Capture the cell that displays the provided text and extract its [X, Y] central coordinate. 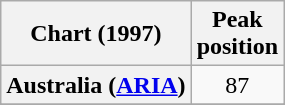
Chart (1997) [96, 34]
Peakposition [237, 34]
87 [237, 85]
Australia (ARIA) [96, 85]
